Return [x, y] of the center of cell containing provided text 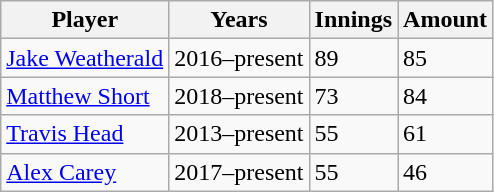
2018–present [239, 96]
Amount [446, 20]
2016–present [239, 58]
Matthew Short [85, 96]
Years [239, 20]
46 [446, 172]
Innings [353, 20]
Jake Weatherald [85, 58]
Alex Carey [85, 172]
85 [446, 58]
2017–present [239, 172]
73 [353, 96]
84 [446, 96]
61 [446, 134]
Travis Head [85, 134]
Player [85, 20]
89 [353, 58]
2013–present [239, 134]
